Return [x, y] of the center of cell containing provided text 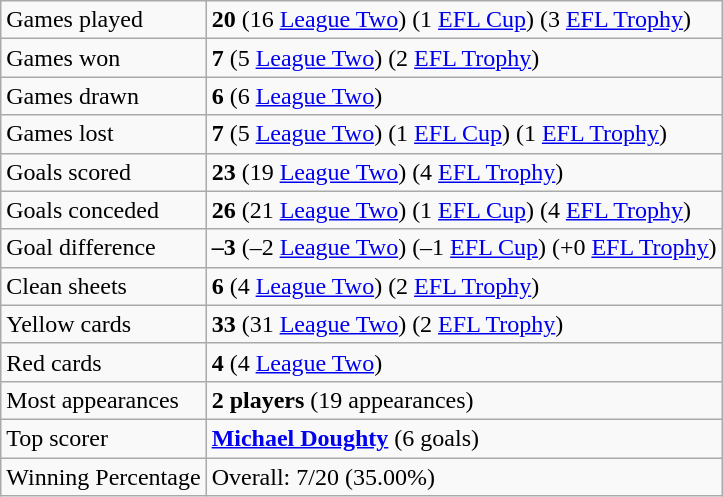
Overall: 7/20 (35.00%) [464, 477]
Winning Percentage [104, 477]
–3 (–2 League Two) (–1 EFL Cup) (+0 EFL Trophy) [464, 248]
33 (31 League Two) (2 EFL Trophy) [464, 324]
Michael Doughty (6 goals) [464, 438]
Games drawn [104, 96]
Games played [104, 20]
Goal difference [104, 248]
26 (21 League Two) (1 EFL Cup) (4 EFL Trophy) [464, 210]
Clean sheets [104, 286]
7 (5 League Two) (1 EFL Cup) (1 EFL Trophy) [464, 134]
2 players (19 appearances) [464, 400]
Top scorer [104, 438]
4 (4 League Two) [464, 362]
20 (16 League Two) (1 EFL Cup) (3 EFL Trophy) [464, 20]
Games won [104, 58]
23 (19 League Two) (4 EFL Trophy) [464, 172]
Goals conceded [104, 210]
Red cards [104, 362]
Yellow cards [104, 324]
Goals scored [104, 172]
Most appearances [104, 400]
7 (5 League Two) (2 EFL Trophy) [464, 58]
6 (6 League Two) [464, 96]
Games lost [104, 134]
6 (4 League Two) (2 EFL Trophy) [464, 286]
